For the text-containing cell, return its midpoint in (X, Y) coordinate format. 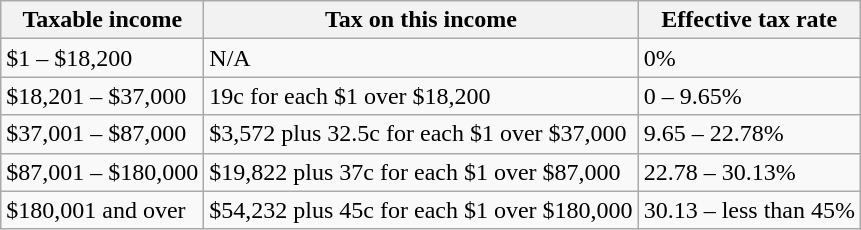
19c for each $1 over $18,200 (421, 96)
22.78 – 30.13% (749, 172)
$87,001 – $180,000 (102, 172)
Taxable income (102, 20)
30.13 – less than 45% (749, 210)
$37,001 – $87,000 (102, 134)
$3,572 plus 32.5c for each $1 over $37,000 (421, 134)
0% (749, 58)
$19,822 plus 37c for each $1 over $87,000 (421, 172)
9.65 – 22.78% (749, 134)
N/A (421, 58)
$1 – $18,200 (102, 58)
$54,232 plus 45c for each $1 over $180,000 (421, 210)
$18,201 – $37,000 (102, 96)
Effective tax rate (749, 20)
0 – 9.65% (749, 96)
Tax on this income (421, 20)
$180,001 and over (102, 210)
